Pinpoint the cell where the given text exists, returning its [X, Y] midpoint coordinate. 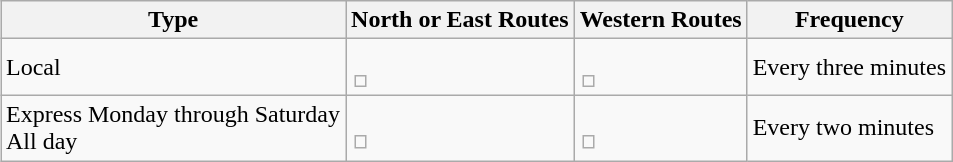
Western Routes [660, 20]
North or East Routes [460, 20]
Type [172, 20]
Local [172, 68]
Every two minutes [849, 128]
Frequency [849, 20]
Every three minutes [849, 68]
Express Monday through SaturdayAll day [172, 128]
